Return the (X, Y) coordinate for the center point of the cell that contains the specified text.  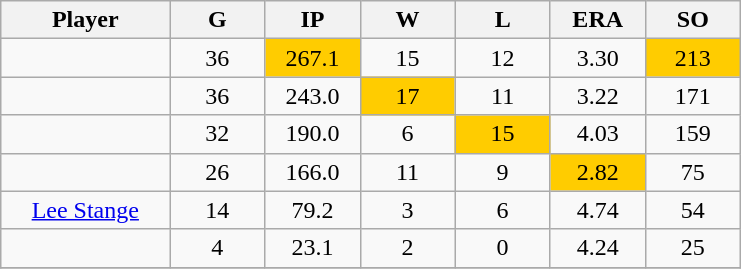
4.03 (598, 134)
Lee Stange (86, 210)
25 (692, 248)
4.74 (598, 210)
G (218, 20)
3.30 (598, 58)
2 (408, 248)
75 (692, 172)
26 (218, 172)
0 (502, 248)
190.0 (312, 134)
54 (692, 210)
23.1 (312, 248)
4 (218, 248)
9 (502, 172)
3.22 (598, 96)
267.1 (312, 58)
79.2 (312, 210)
243.0 (312, 96)
L (502, 20)
4.24 (598, 248)
32 (218, 134)
SO (692, 20)
171 (692, 96)
ERA (598, 20)
W (408, 20)
IP (312, 20)
3 (408, 210)
213 (692, 58)
12 (502, 58)
166.0 (312, 172)
17 (408, 96)
159 (692, 134)
2.82 (598, 172)
14 (218, 210)
Player (86, 20)
